Scan for the cell matching the given text and deliver its (X, Y) coordinate at center. 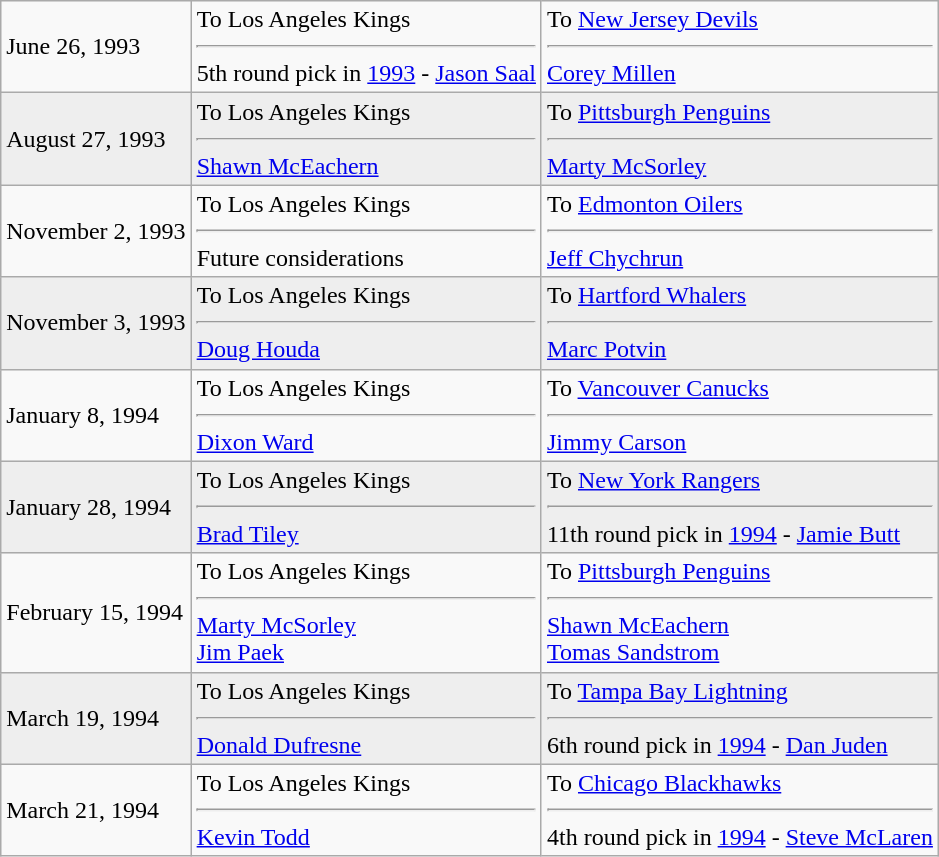
November 2, 1993 (96, 231)
To Hartford WhalersMarc Potvin (740, 323)
To Los Angeles KingsDixon Ward (366, 415)
November 3, 1993 (96, 323)
To Los Angeles Kings5th round pick in 1993 - Jason Saal (366, 47)
To Chicago Blackhawks4th round pick in 1994 - Steve McLaren (740, 810)
February 15, 1994 (96, 612)
To Pittsburgh PenguinsShawn McEachern Tomas Sandstrom (740, 612)
To Los Angeles KingsShawn McEachern (366, 139)
March 21, 1994 (96, 810)
January 28, 1994 (96, 507)
June 26, 1993 (96, 47)
To Edmonton OilersJeff Chychrun (740, 231)
To Pittsburgh PenguinsMarty McSorley (740, 139)
August 27, 1993 (96, 139)
To Vancouver CanucksJimmy Carson (740, 415)
To New Jersey DevilsCorey Millen (740, 47)
To Los Angeles KingsBrad Tiley (366, 507)
To New York Rangers11th round pick in 1994 - Jamie Butt (740, 507)
March 19, 1994 (96, 718)
To Tampa Bay Lightning6th round pick in 1994 - Dan Juden (740, 718)
To Los Angeles KingsFuture considerations (366, 231)
To Los Angeles KingsMarty McSorley Jim Paek (366, 612)
To Los Angeles KingsDoug Houda (366, 323)
To Los Angeles KingsKevin Todd (366, 810)
January 8, 1994 (96, 415)
To Los Angeles KingsDonald Dufresne (366, 718)
